Return (x, y) of the center of cell containing provided text 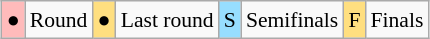
S (230, 20)
Finals (396, 20)
F (354, 20)
Last round (168, 20)
Round (59, 20)
Semifinals (292, 20)
